Find where the given text appears and provide that cell's center as [X, Y] coordinate. 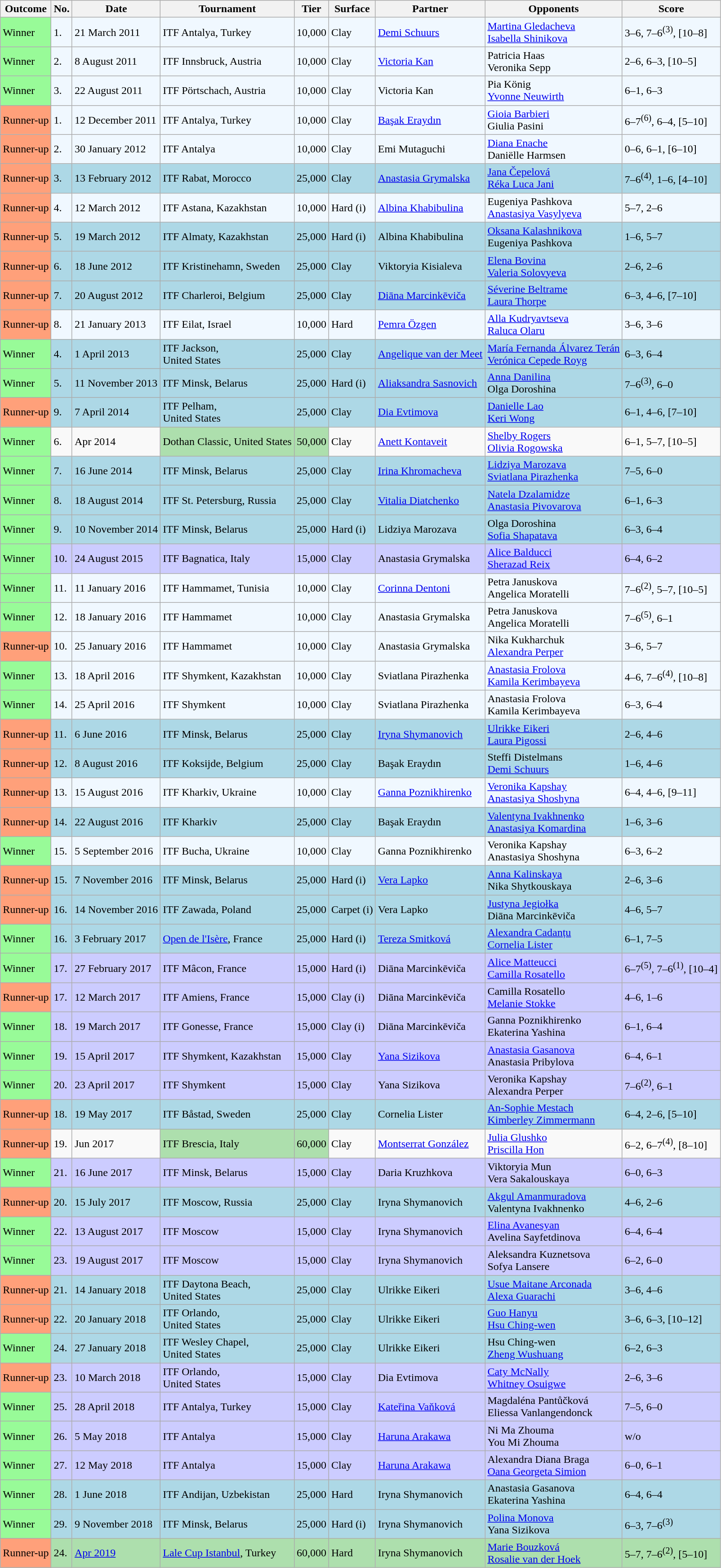
ITF Mâcon, France [227, 968]
3–6, 5–7 [671, 646]
Alexandra Diana Braga Oana Georgeta Simion [554, 1466]
ITF Astana, Kazakhstan [227, 208]
6–3, 7–6(3) [671, 1524]
9 November 2018 [116, 1524]
Usue Maitane Arconada Alexa Guarachi [554, 1289]
7–6(4), 1–6, [4–10] [671, 178]
Tournament [227, 9]
7–6(2), 5–7, [10–5] [671, 588]
11 January 2016 [116, 588]
Anastasia Gasanova Ekaterina Yashina [554, 1494]
6–2, 6–3 [671, 1349]
ITF Koksijde, Belgium [227, 763]
25. [62, 1407]
15 April 2017 [116, 1056]
Anett Kontaveit [430, 441]
Steffi Distelmans Demi Schuurs [554, 763]
14 January 2018 [116, 1289]
4–6, 1–6 [671, 997]
10 November 2014 [116, 530]
Date [116, 9]
Aleksandra Kuznetsova Sofya Lansere [554, 1261]
Daria Kruzhkova [430, 1172]
Natela Dzalamidze Anastasia Pivovarova [554, 500]
Lidziya Marozava Sviatlana Pirazhenka [554, 471]
Séverine Beltrame Laura Thorpe [554, 295]
ITF Daytona Beach, United States [227, 1289]
19 March 2017 [116, 1027]
15 August 2016 [116, 792]
18 June 2012 [116, 266]
An-Sophie Mestach Kimberley Zimmermann [554, 1114]
16 June 2017 [116, 1172]
Ulrikke Eikeri Laura Pigossi [554, 734]
18 August 2014 [116, 500]
21 January 2013 [116, 325]
12 March 2012 [116, 208]
Surface [352, 9]
3–6, 6–3, [10–12] [671, 1319]
Hsu Ching-wen Zheng Wushuang [554, 1349]
ITF St. Petersburg, Russia [227, 500]
5–7, 7–6(2), [5–10] [671, 1553]
22 August 2011 [116, 91]
20 August 2012 [116, 295]
ITF Moscow, Russia [227, 1202]
Angelique van der Meet [430, 353]
Marie Bouzková Rosalie van der Hoek [554, 1553]
Justyna Jegiołka Diāna Marcinkēviča [554, 910]
Danielle Lao Keri Wong [554, 413]
22 August 2016 [116, 822]
27 January 2018 [116, 1349]
Camilla Rosatello Melanie Stokke [554, 997]
1 June 2018 [116, 1494]
ITF Kharkiv [227, 822]
Anna Kalinskaya Nika Shytkouskaya [554, 880]
19 May 2017 [116, 1114]
5 September 2016 [116, 851]
Cornelia Lister [430, 1114]
ITF Båstad, Sweden [227, 1114]
6–0, 6–3 [671, 1172]
ITF Brescia, Italy [227, 1144]
2–6, 6–3, [10–5] [671, 61]
Alice Balducci Sherazad Reix [554, 558]
ITF Rabat, Morocco [227, 178]
1–6, 4–6 [671, 763]
6–3, 4–6, [7–10] [671, 295]
7–6(3), 6–0 [671, 383]
25 January 2016 [116, 646]
6–4, 6–2 [671, 558]
Elena Bovina Valeria Solovyeva [554, 266]
5–7, 2–6 [671, 208]
28. [62, 1494]
Lale Cup Istanbul, Turkey [227, 1553]
Pia König Yvonne Neuwirth [554, 91]
ITF Charleroi, Belgium [227, 295]
ITF Almaty, Kazakhstan [227, 236]
4–6, 7–6(4), [10–8] [671, 675]
6 June 2016 [116, 734]
6–4, 2–6, [5–10] [671, 1114]
Gioia Barbieri Giulia Pasini [554, 120]
ITF Wesley Chapel, United States [227, 1349]
50,000 [311, 441]
26. [62, 1436]
ITF Gonesse, France [227, 1027]
3–6, 7–6(3), [10–8] [671, 32]
4–6, 5–7 [671, 910]
Irina Khromacheva [430, 471]
6–1, 7–5 [671, 939]
21 March 2011 [116, 32]
20 January 2018 [116, 1319]
4–6, 2–6 [671, 1202]
Alexandra Cadanțu Cornelia Lister [554, 939]
ITF Kharkiv, Ukraine [227, 792]
6–3, 6–2 [671, 851]
6–2, 6–0 [671, 1261]
Magdaléna Pantůčková Eliessa Vanlangendonck [554, 1407]
12 December 2011 [116, 120]
13 August 2017 [116, 1231]
Akgul Amanmuradova Valentyna Ivakhnenko [554, 1202]
6–7(5), 7–6(1), [10–4] [671, 968]
No. [62, 9]
Montserrat González [430, 1144]
Patricia Haas Veronika Sepp [554, 61]
ITF Jackson, United States [227, 353]
6–1, 6–4 [671, 1027]
25 April 2016 [116, 705]
7–6(5), 6–1 [671, 617]
14 November 2016 [116, 910]
27. [62, 1466]
Lidziya Marozava [430, 530]
Elina Avanesyan Avelina Sayfetdinova [554, 1231]
Apr 2019 [116, 1553]
Eugeniya Pashkova Anastasiya Vasylyeva [554, 208]
Nika Kukharchuk Alexandra Perper [554, 646]
3–6, 4–6 [671, 1289]
6–2, 6–7(4), [8–10] [671, 1144]
Ni Ma Zhouma You Mi Zhouma [554, 1436]
29. [62, 1524]
ITF Pörtschach, Austria [227, 91]
18 April 2016 [116, 675]
Polina Monova Yana Sizikova [554, 1524]
Opponents [554, 9]
Demi Schuurs [430, 32]
11 November 2013 [116, 383]
ITF Hammamet, Tunisia [227, 588]
ITF Eilat, Israel [227, 325]
23 April 2017 [116, 1085]
19 March 2012 [116, 236]
Tereza Smitková [430, 939]
ITF Kristinehamn, Sweden [227, 266]
6–4, 6–1 [671, 1056]
Outcome [26, 9]
2–6, 2–6 [671, 266]
Vitalia Diatchenko [430, 500]
Ganna Poznikhirenko Ekaterina Yashina [554, 1027]
Jun 2017 [116, 1144]
Open de l'Isère, France [227, 939]
15 July 2017 [116, 1202]
ITF Pelham, United States [227, 413]
8 August 2011 [116, 61]
ITF Andijan, Uzbekistan [227, 1494]
2–6, 4–6 [671, 734]
7–6(2), 6–1 [671, 1085]
16 June 2014 [116, 471]
Score [671, 9]
Viktoryia Mun Vera Sakalouskaya [554, 1172]
Guo Hanyu Hsu Ching-wen [554, 1319]
1–6, 5–7 [671, 236]
1 April 2013 [116, 353]
Anastasia Gasanova Anastasia Pribylova [554, 1056]
Jana Čepelová Réka Luca Jani [554, 178]
28 April 2018 [116, 1407]
Pemra Özgen [430, 325]
Carpet (i) [352, 910]
ITF Zawada, Poland [227, 910]
5 May 2018 [116, 1436]
Anna Danilina Olga Doroshina [554, 383]
Dothan Classic, United States [227, 441]
18 January 2016 [116, 617]
Caty McNally Whitney Osuigwe [554, 1377]
María Fernanda Álvarez Terán Verónica Cepede Royg [554, 353]
13 February 2012 [116, 178]
Alice Matteucci Camilla Rosatello [554, 968]
Veronika Kapshay Alexandra Perper [554, 1085]
6–1, 4–6, [7–10] [671, 413]
Diana Enache Daniëlle Harmsen [554, 149]
Apr 2014 [116, 441]
Tier [311, 9]
Emi Mutaguchi [430, 149]
30 January 2012 [116, 149]
6–1, 5–7, [10–5] [671, 441]
12 May 2018 [116, 1466]
6–4, 4–6, [9–11] [671, 792]
Partner [430, 9]
0–6, 6–1, [6–10] [671, 149]
ITF Bucha, Ukraine [227, 851]
12 March 2017 [116, 997]
Shelby Rogers Olivia Rogowska [554, 441]
19 August 2017 [116, 1261]
Kateřina Vaňková [430, 1407]
7 April 2014 [116, 413]
ITF Bagnatica, Italy [227, 558]
Aliaksandra Sasnovich [430, 383]
Oksana Kalashnikova Eugeniya Pashkova [554, 236]
Olga Doroshina Sofia Shapatava [554, 530]
Corinna Dentoni [430, 588]
w/o [671, 1436]
Martina Gledacheva Isabella Shinikova [554, 32]
1–6, 3–6 [671, 822]
Valentyna Ivakhnenko Anastasiya Komardina [554, 822]
6–0, 6–1 [671, 1466]
ITF Amiens, France [227, 997]
Viktoryia Kisialeva [430, 266]
Alla Kudryavtseva Raluca Olaru [554, 325]
24 August 2015 [116, 558]
3 February 2017 [116, 939]
6–7(6), 6–4, [5–10] [671, 120]
3–6, 3–6 [671, 325]
7 November 2016 [116, 880]
Julia Glushko Priscilla Hon [554, 1144]
27 February 2017 [116, 968]
ITF Innsbruck, Austria [227, 61]
8 August 2016 [116, 763]
10 March 2018 [116, 1377]
